Scan for the cell matching the given text and deliver its (x, y) coordinate at center. 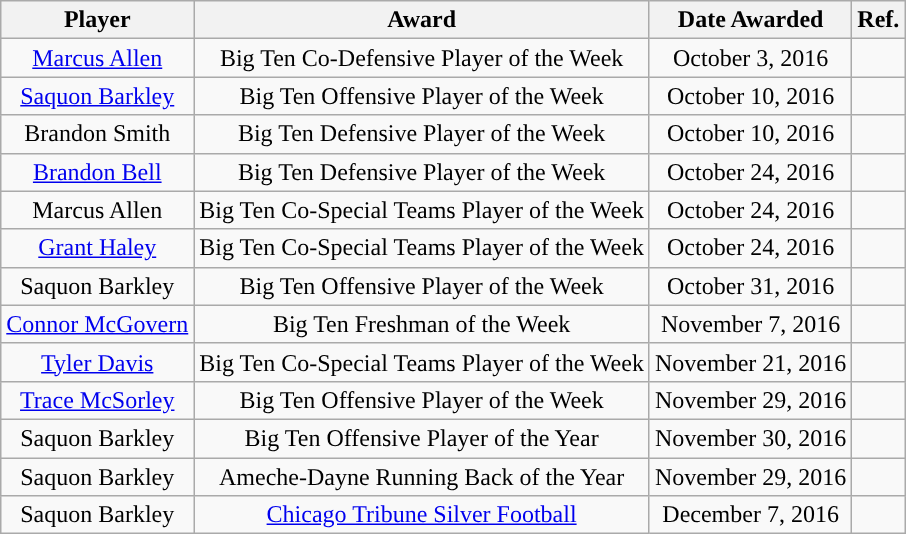
Award (422, 20)
Big Ten Offensive Player of the Year (422, 438)
October 3, 2016 (750, 58)
Big Ten Co-Defensive Player of the Week (422, 58)
Date Awarded (750, 20)
November 30, 2016 (750, 438)
Brandon Smith (98, 134)
Player (98, 20)
Brandon Bell (98, 172)
Ameche-Dayne Running Back of the Year (422, 477)
Tyler Davis (98, 362)
Connor McGovern (98, 324)
Grant Haley (98, 248)
November 21, 2016 (750, 362)
Big Ten Freshman of the Week (422, 324)
December 7, 2016 (750, 515)
Chicago Tribune Silver Football (422, 515)
Ref. (878, 20)
Trace McSorley (98, 400)
October 31, 2016 (750, 286)
November 7, 2016 (750, 324)
